Output the [X, Y] coordinate of the center of the cell containing the given text.  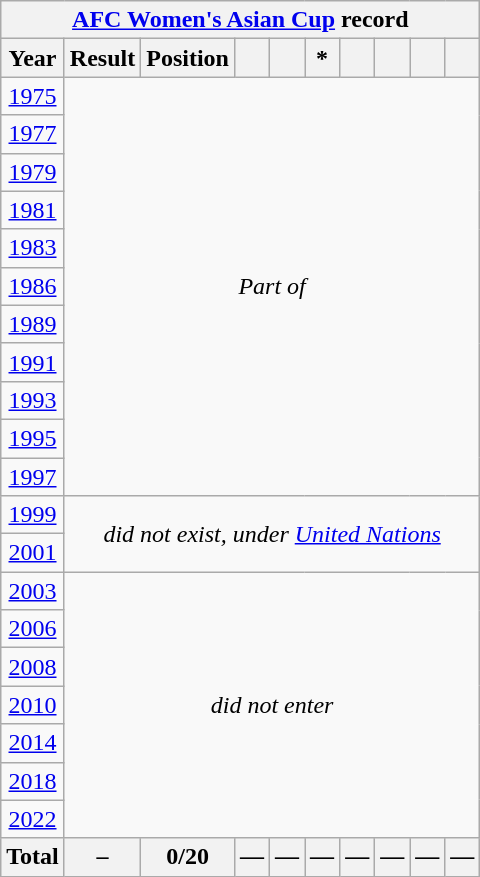
Year [33, 58]
1993 [33, 400]
2003 [33, 591]
1991 [33, 362]
2006 [33, 629]
Total [33, 857]
1979 [33, 172]
Result [102, 58]
AFC Women's Asian Cup record [240, 20]
1981 [33, 210]
Position [188, 58]
– [102, 857]
1977 [33, 134]
2022 [33, 819]
Part of [272, 286]
* [322, 58]
2008 [33, 667]
2018 [33, 781]
1986 [33, 286]
1995 [33, 438]
2014 [33, 743]
2001 [33, 553]
1989 [33, 324]
did not enter [272, 705]
0/20 [188, 857]
1983 [33, 248]
1997 [33, 477]
1975 [33, 96]
1999 [33, 515]
did not exist, under United Nations [272, 534]
2010 [33, 705]
